Return (X, Y) of the center of cell containing provided text 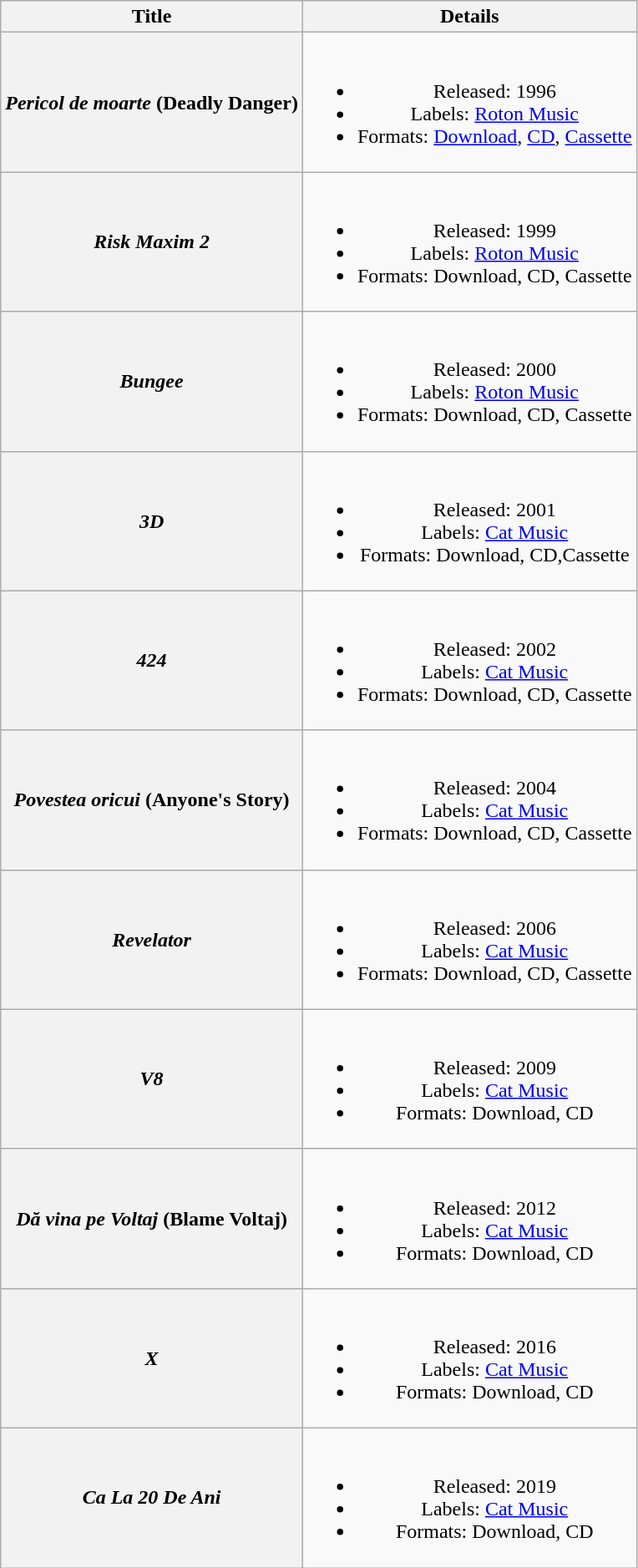
424 (152, 660)
Povestea oricui (Anyone's Story) (152, 800)
Revelator (152, 939)
Details (469, 17)
Bungee (152, 381)
Released: 1996Labels: Roton MusicFormats: Download, CD, Cassette (469, 102)
Released: 2001Labels: Cat MusicFormats: Download, CD,Cassette (469, 521)
3D (152, 521)
Released: 2016Labels: Cat MusicFormats: Download, CD (469, 1358)
Dă vina pe Voltaj (Blame Voltaj) (152, 1218)
Released: 2006Labels: Cat MusicFormats: Download, CD, Cassette (469, 939)
Released: 2002Labels: Cat MusicFormats: Download, CD, Cassette (469, 660)
Pericol de moarte (Deadly Danger) (152, 102)
Released: 2009Labels: Cat MusicFormats: Download, CD (469, 1079)
Released: 2004Labels: Cat MusicFormats: Download, CD, Cassette (469, 800)
Released: 2019Labels: Cat MusicFormats: Download, CD (469, 1497)
Risk Maxim 2 (152, 242)
Released: 2000Labels: Roton MusicFormats: Download, CD, Cassette (469, 381)
Released: 2012Labels: Cat MusicFormats: Download, CD (469, 1218)
Released: 1999Labels: Roton MusicFormats: Download, CD, Cassette (469, 242)
Ca La 20 De Ani (152, 1497)
V8 (152, 1079)
X (152, 1358)
Title (152, 17)
